Find where the given text appears and provide that cell's center as (x, y) coordinate. 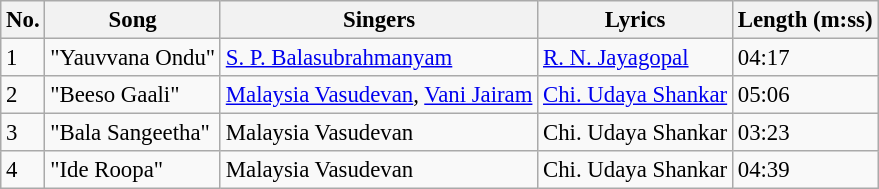
2 (23, 95)
Lyrics (636, 20)
"Ide Roopa" (133, 170)
4 (23, 170)
Length (m:ss) (804, 20)
"Bala Sangeetha" (133, 133)
R. N. Jayagopal (636, 58)
3 (23, 133)
04:39 (804, 170)
No. (23, 20)
05:06 (804, 95)
Malaysia Vasudevan, Vani Jairam (378, 95)
1 (23, 58)
S. P. Balasubrahmanyam (378, 58)
"Yauvvana Ondu" (133, 58)
03:23 (804, 133)
"Beeso Gaali" (133, 95)
04:17 (804, 58)
Singers (378, 20)
Song (133, 20)
